From the cell containing the given text, extract its center point as [x, y] coordinate. 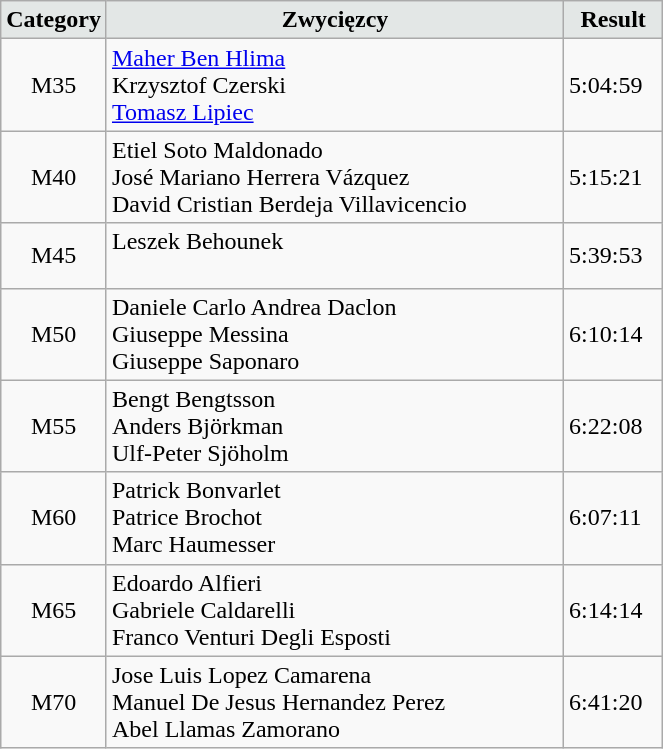
6:41:20 [614, 702]
Maher Ben Hlima Krzysztof Czerski Tomasz Lipiec [334, 85]
Leszek Behounek [334, 256]
5:15:21 [614, 177]
Zwycięzcy [334, 20]
Category [54, 20]
6:22:08 [614, 426]
Patrick Bonvarlet Patrice Brochot Marc Haumesser [334, 518]
Etiel Soto Maldonado José Mariano Herrera Vázquez David Cristian Berdeja Villavicencio [334, 177]
6:07:11 [614, 518]
M40 [54, 177]
M35 [54, 85]
Result [614, 20]
M45 [54, 256]
6:14:14 [614, 610]
Jose Luis Lopez Camarena Manuel De Jesus Hernandez Perez Abel Llamas Zamorano [334, 702]
5:39:53 [614, 256]
Bengt Bengtsson Anders Björkman Ulf-Peter Sjöholm [334, 426]
M70 [54, 702]
Daniele Carlo Andrea Daclon Giuseppe Messina Giuseppe Saponaro [334, 334]
M60 [54, 518]
M65 [54, 610]
M55 [54, 426]
Edoardo Alfieri Gabriele Caldarelli Franco Venturi Degli Esposti [334, 610]
6:10:14 [614, 334]
5:04:59 [614, 85]
M50 [54, 334]
